Identify which cell holds the provided text, then report its (X, Y) central coordinate. 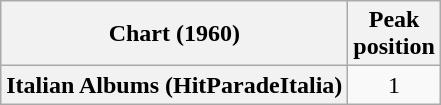
Chart (1960) (174, 34)
1 (394, 85)
Italian Albums (HitParadeItalia) (174, 85)
Peakposition (394, 34)
